Return the [x, y] coordinate for the center point of the cell that contains the specified text.  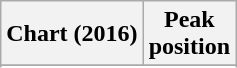
Peak position [189, 34]
Chart (2016) [72, 34]
